Pinpoint the cell where the given text exists, returning its [X, Y] midpoint coordinate. 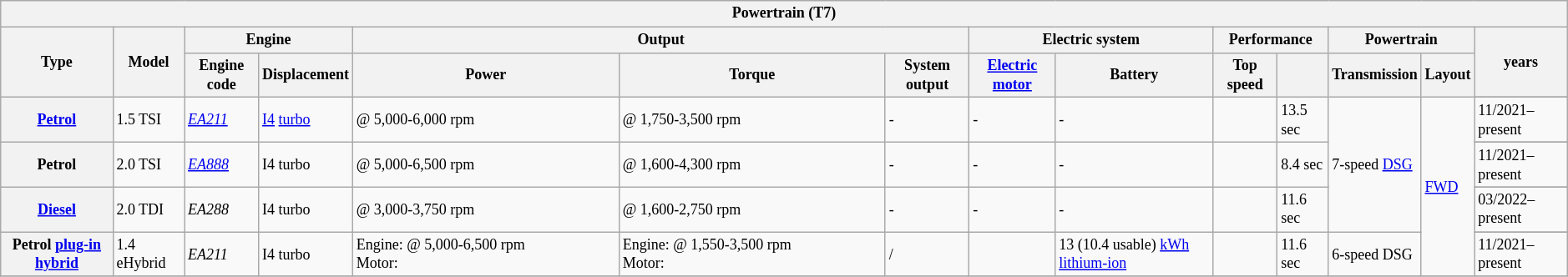
Petrol plug-in hybrid [57, 254]
Transmission [1374, 75]
Electric motor [1012, 75]
Output [661, 40]
Engine [269, 40]
Powertrain (T7) [784, 13]
8.4 sec [1302, 164]
Model [149, 62]
Battery [1134, 75]
@ 1,600-4,300 rpm [751, 164]
Displacement [306, 75]
@ 3,000-3,750 rpm [486, 209]
Top speed [1246, 75]
2.0 TSI [149, 164]
Engine code [222, 75]
03/2022–present [1521, 209]
6-speed DSG [1374, 254]
1.4 eHybrid [149, 254]
@ 1,750-3,500 rpm [751, 120]
@ 5,000-6,000 rpm [486, 120]
Diesel [57, 209]
Torque [751, 75]
Layout [1448, 75]
FWD [1448, 187]
Power [486, 75]
Powertrain [1401, 40]
7-speed DSG [1374, 165]
@ 1,600-2,750 rpm [751, 209]
2.0 TDI [149, 209]
Electric system [1091, 40]
13.5 sec [1302, 120]
13 (10.4 usable) kWh lithium-ion [1134, 254]
Type [57, 62]
Engine: @ 1,550-3,500 rpmMotor: [751, 254]
@ 5,000-6,500 rpm [486, 164]
System output [927, 75]
years [1521, 62]
/ [927, 254]
1.5 TSI [149, 120]
Engine: @ 5,000-6,500 rpmMotor: [486, 254]
Performance [1271, 40]
EA288 [222, 209]
EA888 [222, 164]
